Search for the cell housing the specified text and yield its [x, y] center coordinate. 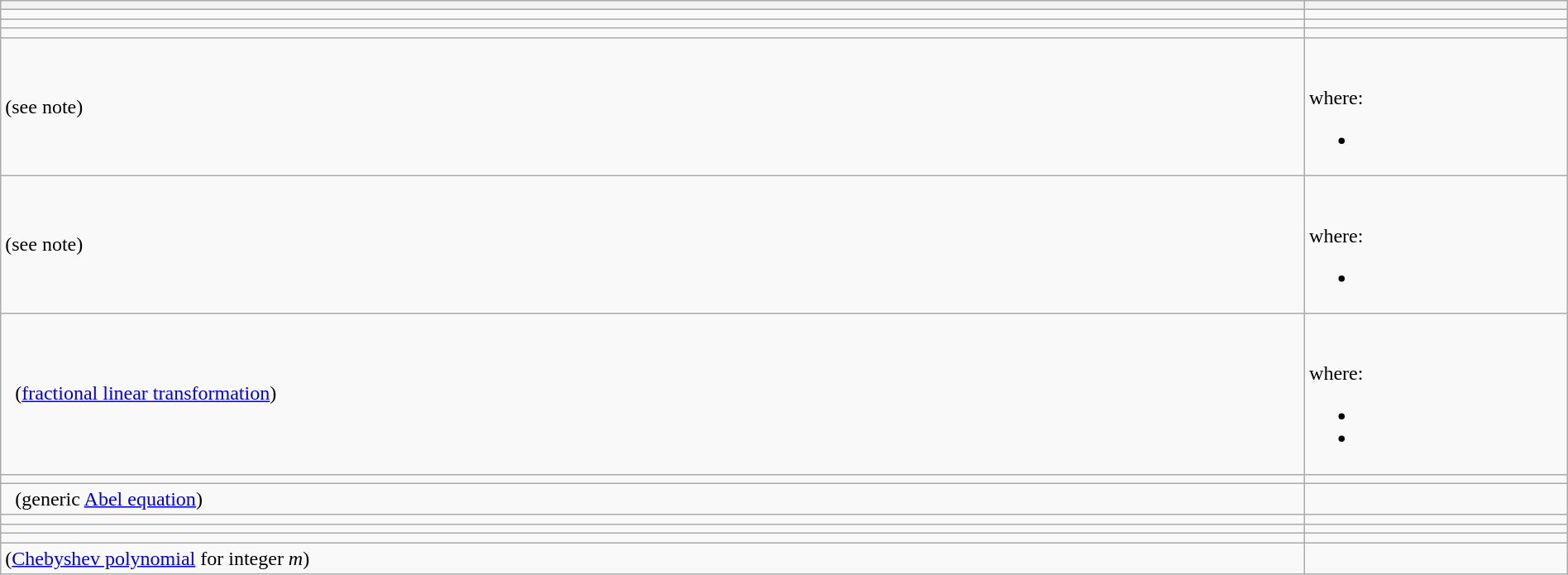
(generic Abel equation) [653, 499]
(fractional linear transformation) [653, 394]
(Chebyshev polynomial for integer m) [653, 558]
